Capture the cell that displays the provided text and extract its [X, Y] central coordinate. 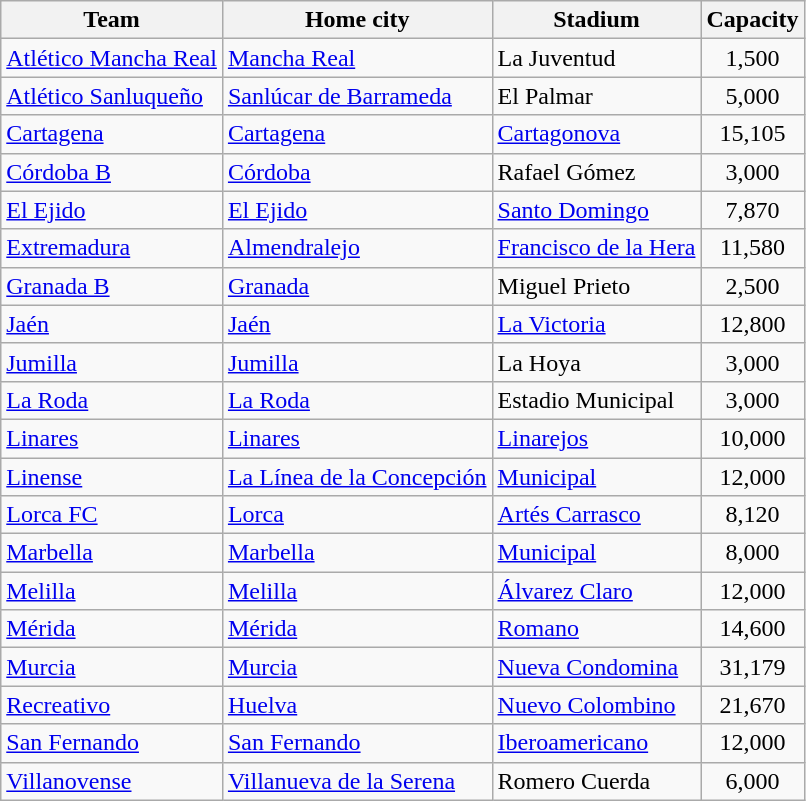
Romero Cuerda [596, 781]
Nuevo Colombino [596, 705]
Rafael Gómez [596, 172]
Estadio Municipal [596, 400]
8,000 [752, 553]
Mancha Real [357, 58]
Villanueva de la Serena [357, 781]
Linarejos [596, 438]
21,670 [752, 705]
2,500 [752, 286]
7,870 [752, 210]
14,600 [752, 629]
6,000 [752, 781]
Álvarez Claro [596, 591]
La Juventud [596, 58]
Huelva [357, 705]
10,000 [752, 438]
12,800 [752, 324]
Stadium [596, 20]
Francisco de la Hera [596, 248]
1,500 [752, 58]
Capacity [752, 20]
Cartagonova [596, 134]
Granada [357, 286]
La Línea de la Concepción [357, 477]
Artés Carrasco [596, 515]
Sanlúcar de Barrameda [357, 96]
Lorca [357, 515]
La Victoria [596, 324]
El Palmar [596, 96]
Romano [596, 629]
Iberoamericano [596, 743]
15,105 [752, 134]
Córdoba [357, 172]
Villanovense [112, 781]
Córdoba B [112, 172]
Atlético Mancha Real [112, 58]
Lorca FC [112, 515]
Atlético Sanluqueño [112, 96]
La Hoya [596, 362]
Miguel Prieto [596, 286]
11,580 [752, 248]
Santo Domingo [596, 210]
5,000 [752, 96]
Granada B [112, 286]
Nueva Condomina [596, 667]
Linense [112, 477]
Recreativo [112, 705]
31,179 [752, 667]
8,120 [752, 515]
Home city [357, 20]
Extremadura [112, 248]
Team [112, 20]
Almendralejo [357, 248]
